Locate the cell with the specified text and output its (x, y) center coordinate. 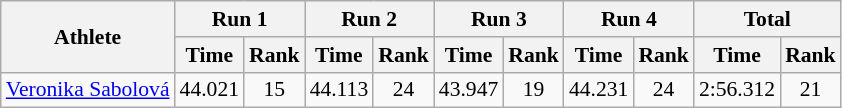
Run 1 (240, 19)
Total (768, 19)
15 (274, 90)
44.113 (340, 90)
19 (534, 90)
Run 4 (629, 19)
43.947 (468, 90)
21 (810, 90)
44.021 (210, 90)
2:56.312 (737, 90)
Athlete (88, 36)
Run 3 (499, 19)
44.231 (598, 90)
Veronika Sabolová (88, 90)
Run 2 (370, 19)
